Pinpoint the cell where the given text exists, returning its [X, Y] midpoint coordinate. 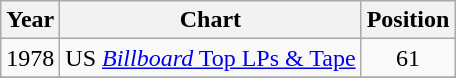
1978 [30, 58]
Position [408, 20]
US Billboard Top LPs & Tape [210, 58]
Year [30, 20]
Chart [210, 20]
61 [408, 58]
